Output the (X, Y) coordinate of the center of the cell containing the given text.  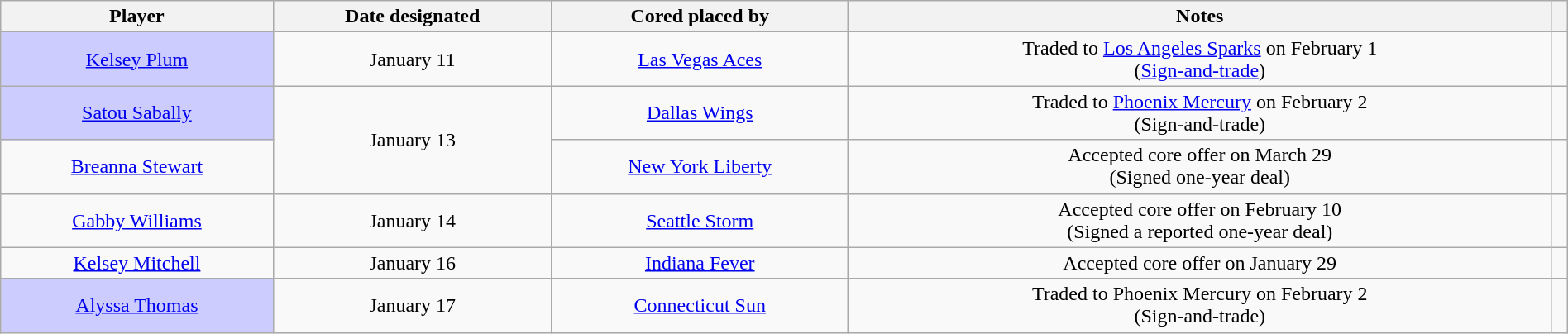
Accepted core offer on March 29(Signed one-year deal) (1199, 167)
Gabby Williams (137, 220)
Indiana Fever (700, 263)
January 14 (412, 220)
New York Liberty (700, 167)
Las Vegas Aces (700, 60)
Accepted core offer on January 29 (1199, 263)
Seattle Storm (700, 220)
Accepted core offer on February 10(Signed a reported one-year deal) (1199, 220)
January 17 (412, 306)
Kelsey Mitchell (137, 263)
Connecticut Sun (700, 306)
January 13 (412, 140)
Alyssa Thomas (137, 306)
Notes (1199, 17)
January 16 (412, 263)
Player (137, 17)
Cored placed by (700, 17)
Breanna Stewart (137, 167)
Dallas Wings (700, 112)
Traded to Los Angeles Sparks on February 1(Sign-and-trade) (1199, 60)
Kelsey Plum (137, 60)
Date designated (412, 17)
Satou Sabally (137, 112)
January 11 (412, 60)
